Extract the [X, Y] coordinate from the center of the cell holding the provided text.  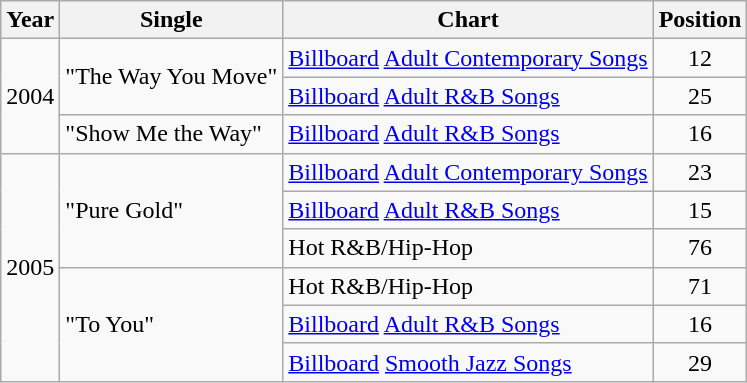
Position [700, 20]
76 [700, 248]
15 [700, 210]
2004 [30, 96]
"Show Me the Way" [172, 134]
12 [700, 58]
Year [30, 20]
29 [700, 362]
"Pure Gold" [172, 210]
"The Way You Move" [172, 77]
"To You" [172, 324]
71 [700, 286]
Single [172, 20]
Billboard Smooth Jazz Songs [468, 362]
25 [700, 96]
2005 [30, 267]
23 [700, 172]
Chart [468, 20]
